Find where the given text appears and provide that cell's center as [X, Y] coordinate. 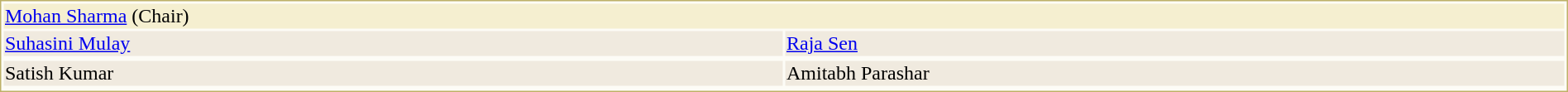
Raja Sen [1175, 44]
Satish Kumar [393, 74]
Amitabh Parashar [1175, 74]
Suhasini Mulay [393, 44]
Mohan Sharma (Chair) [784, 16]
